Find where the given text appears and provide that cell's center as (X, Y) coordinate. 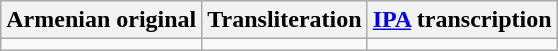
Armenian original (102, 20)
Transliteration (284, 20)
IPA transcription (462, 20)
